Search for the cell housing the specified text and yield its (X, Y) center coordinate. 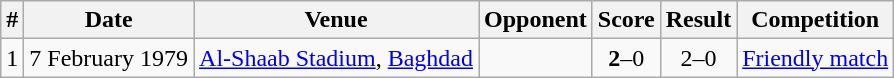
Friendly match (816, 58)
Date (109, 20)
Opponent (536, 20)
7 February 1979 (109, 58)
Al-Shaab Stadium, Baghdad (336, 58)
Score (626, 20)
# (12, 20)
Competition (816, 20)
1 (12, 58)
Result (698, 20)
Venue (336, 20)
